Search for the cell housing the specified text and yield its [X, Y] center coordinate. 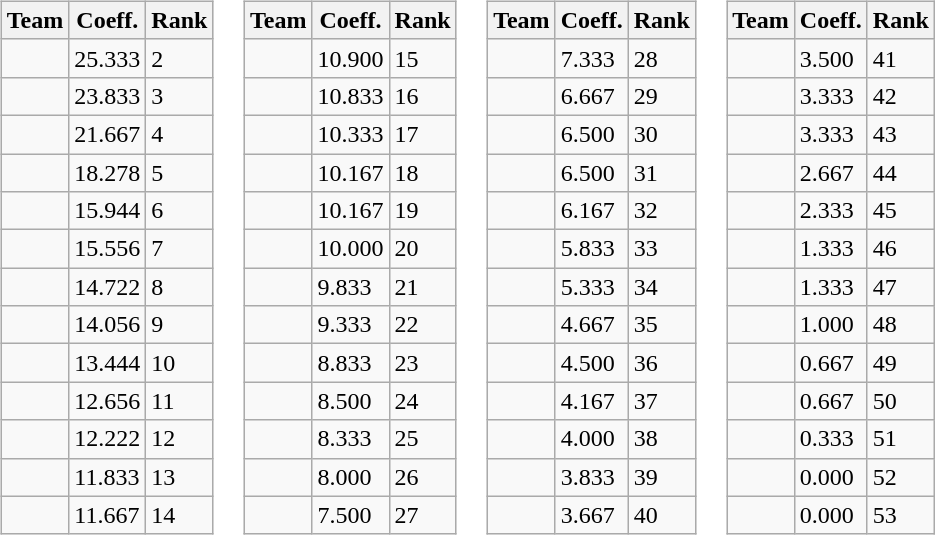
40 [662, 515]
15.944 [108, 211]
44 [900, 173]
42 [900, 96]
43 [900, 134]
25 [422, 439]
39 [662, 477]
26 [422, 477]
4.000 [592, 439]
4.500 [592, 363]
12.656 [108, 401]
52 [900, 477]
38 [662, 439]
4 [180, 134]
16 [422, 96]
18.278 [108, 173]
10.000 [350, 249]
6 [180, 211]
9.333 [350, 325]
20 [422, 249]
5.833 [592, 249]
15 [422, 58]
23.833 [108, 96]
6.667 [592, 96]
12 [180, 439]
29 [662, 96]
5 [180, 173]
41 [900, 58]
36 [662, 363]
34 [662, 287]
47 [900, 287]
7 [180, 249]
2.333 [830, 211]
7.333 [592, 58]
48 [900, 325]
2 [180, 58]
10.900 [350, 58]
4.667 [592, 325]
12.222 [108, 439]
13 [180, 477]
10 [180, 363]
0.333 [830, 439]
32 [662, 211]
3.667 [592, 515]
50 [900, 401]
49 [900, 363]
11 [180, 401]
8.833 [350, 363]
14.722 [108, 287]
9 [180, 325]
3.833 [592, 477]
23 [422, 363]
37 [662, 401]
4.167 [592, 401]
28 [662, 58]
25.333 [108, 58]
9.833 [350, 287]
19 [422, 211]
27 [422, 515]
18 [422, 173]
8 [180, 287]
3 [180, 96]
14 [180, 515]
1.000 [830, 325]
8.000 [350, 477]
10.333 [350, 134]
21.667 [108, 134]
51 [900, 439]
11.833 [108, 477]
30 [662, 134]
7.500 [350, 515]
45 [900, 211]
6.167 [592, 211]
11.667 [108, 515]
3.500 [830, 58]
46 [900, 249]
53 [900, 515]
8.500 [350, 401]
35 [662, 325]
2.667 [830, 173]
17 [422, 134]
15.556 [108, 249]
14.056 [108, 325]
21 [422, 287]
10.833 [350, 96]
24 [422, 401]
13.444 [108, 363]
31 [662, 173]
33 [662, 249]
8.333 [350, 439]
22 [422, 325]
5.333 [592, 287]
